Search for the cell housing the specified text and yield its [X, Y] center coordinate. 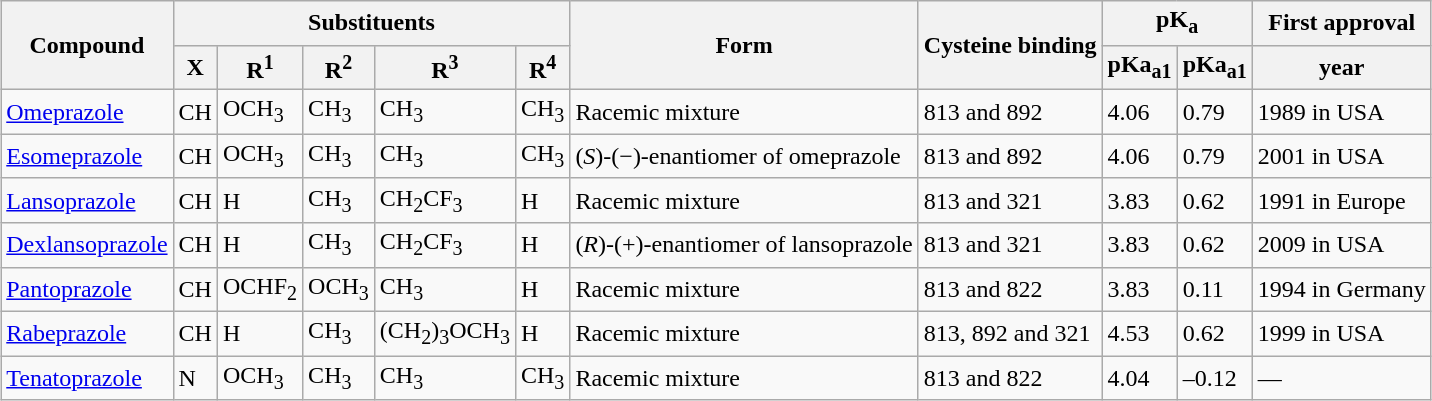
Compound [87, 46]
1994 in Germany [1342, 289]
OCHF2 [260, 289]
1991 in Europe [1342, 200]
pKa [1177, 23]
Tenatoprazole [87, 378]
Form [744, 46]
–0.12 [1214, 378]
year [1342, 68]
First approval [1342, 23]
R1 [260, 68]
2001 in USA [1342, 156]
R4 [542, 68]
(S)-(−)-enantiomer of omeprazole [744, 156]
Lansoprazole [87, 200]
4.04 [1140, 378]
N [195, 378]
1999 in USA [1342, 333]
2009 in USA [1342, 245]
Dexlansoprazole [87, 245]
0.11 [1214, 289]
— [1342, 378]
813, 892 and 321 [1010, 333]
X [195, 68]
Rabeprazole [87, 333]
(R)-(+)-enantiomer of lansoprazole [744, 245]
Cysteine binding [1010, 46]
(CH2)3OCH3 [444, 333]
Esomeprazole [87, 156]
Substituents [372, 23]
R2 [339, 68]
4.53 [1140, 333]
Pantoprazole [87, 289]
Omeprazole [87, 112]
R3 [444, 68]
1989 in USA [1342, 112]
